From the cell containing the given text, extract its center point as (X, Y) coordinate. 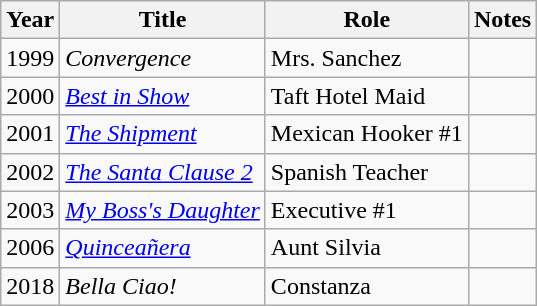
2018 (30, 286)
My Boss's Daughter (163, 210)
The Shipment (163, 134)
Aunt Silvia (366, 248)
Best in Show (163, 96)
The Santa Clause 2 (163, 172)
Title (163, 20)
Mrs. Sanchez (366, 58)
Convergence (163, 58)
Year (30, 20)
Mexican Hooker #1 (366, 134)
Spanish Teacher (366, 172)
2000 (30, 96)
Taft Hotel Maid (366, 96)
1999 (30, 58)
2006 (30, 248)
Notes (502, 20)
Constanza (366, 286)
Role (366, 20)
Executive #1 (366, 210)
Bella Ciao! (163, 286)
2003 (30, 210)
2001 (30, 134)
2002 (30, 172)
Quinceañera (163, 248)
